From the cell containing the given text, extract its center point as (X, Y) coordinate. 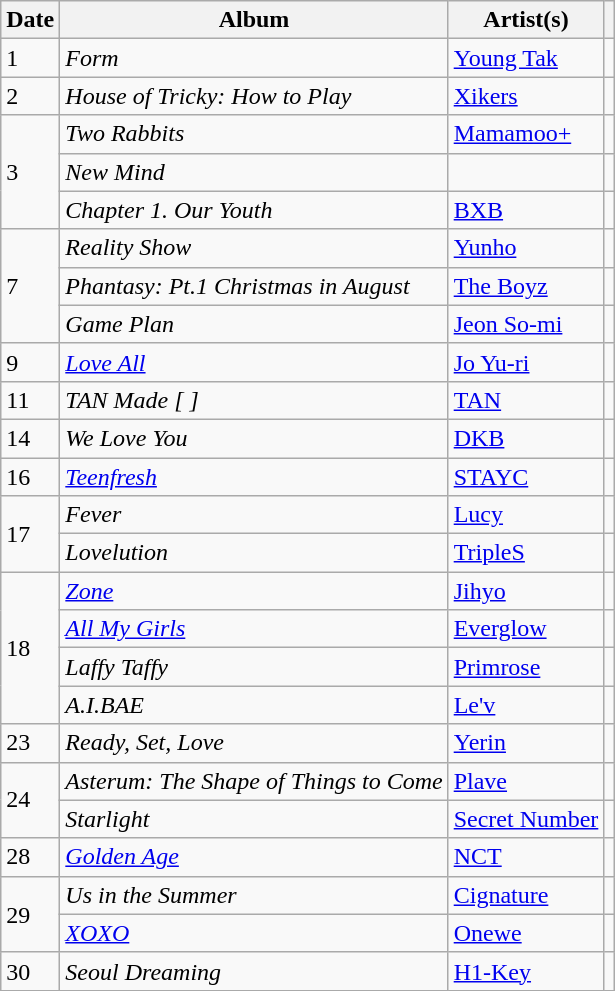
Plave (526, 781)
23 (30, 743)
Everglow (526, 629)
DKB (526, 438)
Lovelution (254, 553)
Game Plan (254, 324)
STAYC (526, 477)
The Boyz (526, 286)
H1-Key (526, 971)
7 (30, 286)
Yunho (526, 248)
24 (30, 800)
1 (30, 58)
Lucy (526, 515)
Cignature (526, 895)
Chapter 1. Our Youth (254, 210)
XOXO (254, 933)
TAN (526, 400)
Reality Show (254, 248)
Le'v (526, 705)
Two Rabbits (254, 134)
9 (30, 362)
New Mind (254, 172)
A.I.BAE (254, 705)
3 (30, 172)
TripleS (526, 553)
30 (30, 971)
Zone (254, 591)
Jihyo (526, 591)
Yerin (526, 743)
Seoul Dreaming (254, 971)
29 (30, 914)
Asterum: The Shape of Things to Come (254, 781)
Primrose (526, 667)
Artist(s) (526, 20)
Jo Yu-ri (526, 362)
BXB (526, 210)
14 (30, 438)
NCT (526, 857)
Mamamoo+ (526, 134)
Young Tak (526, 58)
Starlight (254, 819)
Us in the Summer (254, 895)
TAN Made [ ] (254, 400)
Onewe (526, 933)
Jeon So-mi (526, 324)
2 (30, 96)
We Love You (254, 438)
Phantasy: Pt.1 Christmas in August (254, 286)
28 (30, 857)
11 (30, 400)
Xikers (526, 96)
Form (254, 58)
17 (30, 534)
Secret Number (526, 819)
All My Girls (254, 629)
16 (30, 477)
Album (254, 20)
Fever (254, 515)
House of Tricky: How to Play (254, 96)
Ready, Set, Love (254, 743)
Love All (254, 362)
Golden Age (254, 857)
18 (30, 648)
Date (30, 20)
Teenfresh (254, 477)
Laffy Taffy (254, 667)
